For the text-containing cell, return its midpoint in [X, Y] coordinate format. 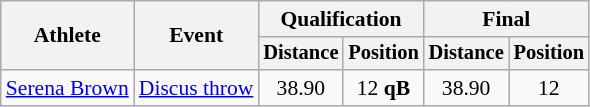
12 qB [383, 88]
Athlete [68, 36]
Event [196, 36]
12 [549, 88]
Serena Brown [68, 88]
Qualification [340, 19]
Discus throw [196, 88]
Final [506, 19]
